Find where the given text appears and provide that cell's center as [X, Y] coordinate. 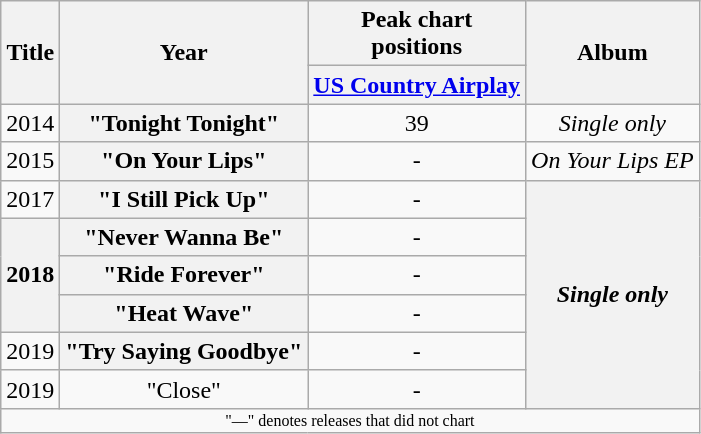
"On Your Lips" [184, 161]
Year [184, 52]
Title [30, 52]
2015 [30, 161]
"Heat Wave" [184, 313]
2017 [30, 199]
Peak chartpositions [417, 34]
"Tonight Tonight" [184, 123]
39 [417, 123]
2014 [30, 123]
"Never Wanna Be" [184, 237]
2018 [30, 275]
"—" denotes releases that did not chart [350, 420]
"Ride Forever" [184, 275]
On Your Lips EP [613, 161]
"I Still Pick Up" [184, 199]
Album [613, 52]
"Try Saying Goodbye" [184, 351]
US Country Airplay [417, 85]
"Close" [184, 389]
